Capture the cell that displays the provided text and extract its (x, y) central coordinate. 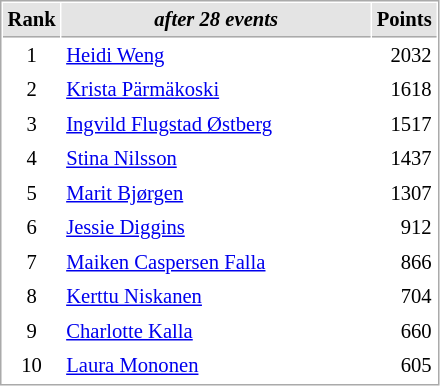
6 (32, 228)
7 (32, 262)
2032 (404, 56)
Heidi Weng (216, 56)
5 (32, 194)
1517 (404, 124)
1 (32, 56)
660 (404, 332)
Krista Pärmäkoski (216, 90)
3 (32, 124)
1437 (404, 158)
1618 (404, 90)
8 (32, 296)
Kerttu Niskanen (216, 296)
Maiken Caspersen Falla (216, 262)
2 (32, 90)
Ingvild Flugstad Østberg (216, 124)
Stina Nilsson (216, 158)
605 (404, 366)
1307 (404, 194)
866 (404, 262)
4 (32, 158)
after 28 events (216, 20)
Laura Mononen (216, 366)
Charlotte Kalla (216, 332)
Points (404, 20)
912 (404, 228)
10 (32, 366)
704 (404, 296)
9 (32, 332)
Marit Bjørgen (216, 194)
Jessie Diggins (216, 228)
Rank (32, 20)
